Pinpoint the cell where the given text exists, returning its (x, y) midpoint coordinate. 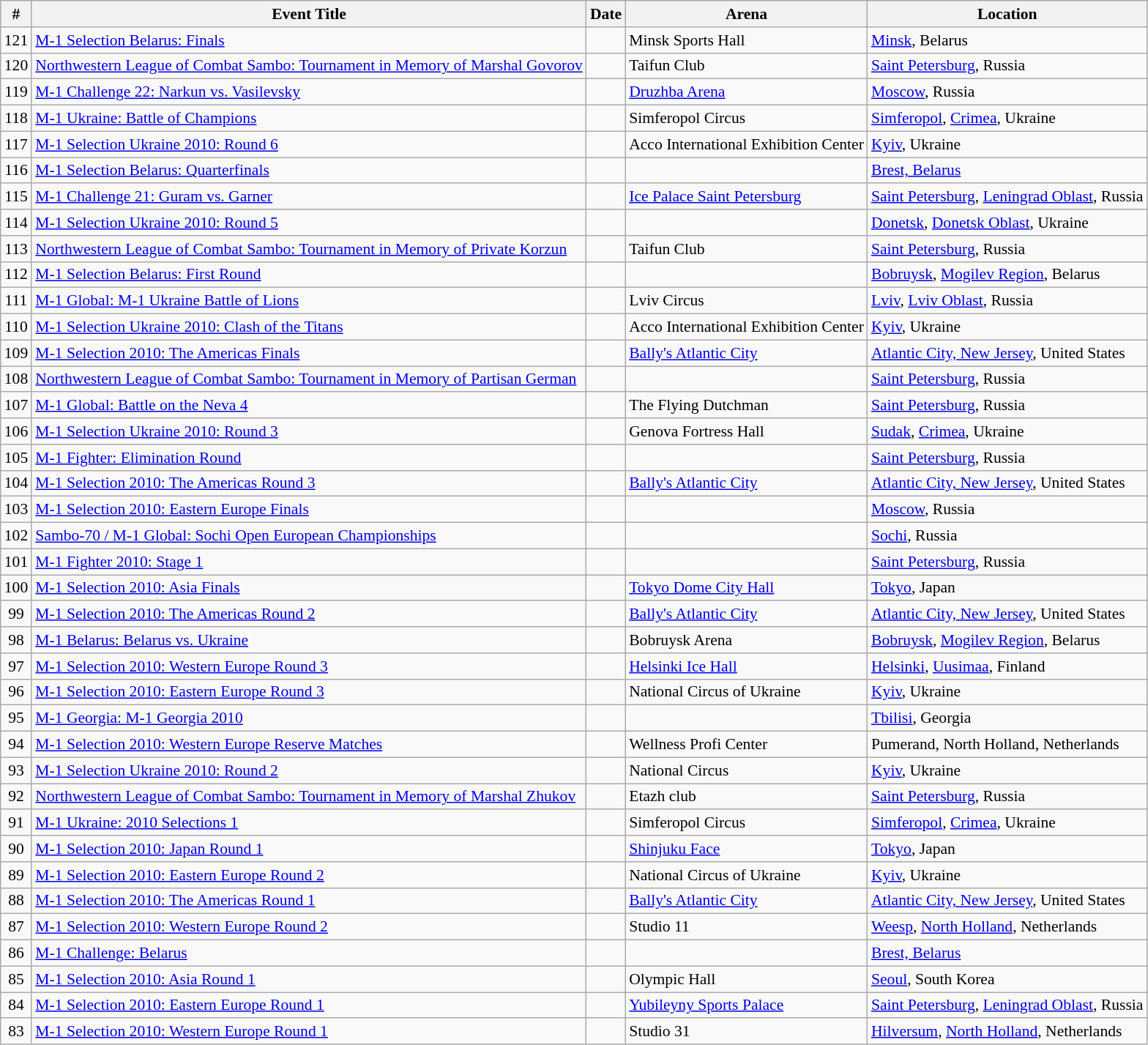
M-1 Selection 2010: The Americas Finals (309, 353)
88 (16, 901)
98 (16, 640)
Northwestern League of Combat Sambo: Tournament in Memory of Marshal Govorov (309, 66)
102 (16, 536)
M-1 Selection 2010: Eastern Europe Round 3 (309, 692)
Helsinki, Uusimaa, Finland (1007, 666)
Sochi, Russia (1007, 536)
105 (16, 458)
M-1 Selection Belarus: Finals (309, 40)
M-1 Selection 2010: Asia Finals (309, 588)
Northwestern League of Combat Sambo: Tournament in Memory of Private Korzun (309, 249)
M-1 Global: Battle on the Neva 4 (309, 406)
Event Title (309, 14)
M-1 Selection 2010: The Americas Round 2 (309, 614)
Sambo-70 / M-1 Global: Sochi Open European Championships (309, 536)
M-1 Fighter 2010: Stage 1 (309, 562)
M-1 Selection 2010: Eastern Europe Finals (309, 510)
Tbilisi, Georgia (1007, 718)
M-1 Challenge 22: Narkun vs. Vasilevsky (309, 92)
106 (16, 431)
Lviv, Lviv Oblast, Russia (1007, 301)
109 (16, 353)
Minsk, Belarus (1007, 40)
117 (16, 144)
Arena (747, 14)
M-1 Selection 2010: The Americas Round 1 (309, 901)
M-1 Selection 2010: Western Europe Round 1 (309, 1032)
Ice Palace Saint Petersburg (747, 197)
Date (606, 14)
Pumerand, North Holland, Netherlands (1007, 745)
104 (16, 483)
Druzhba Arena (747, 92)
M-1 Selection Belarus: Quarterfinals (309, 171)
Tokyo Dome City Hall (747, 588)
87 (16, 927)
114 (16, 223)
86 (16, 953)
93 (16, 770)
84 (16, 1005)
M-1 Ukraine: Battle of Champions (309, 119)
Studio 11 (747, 927)
90 (16, 849)
83 (16, 1032)
M-1 Fighter: Elimination Round (309, 458)
M-1 Ukraine: 2010 Selections 1 (309, 823)
115 (16, 197)
Olympic Hall (747, 979)
M-1 Selection 2010: The Americas Round 3 (309, 483)
111 (16, 301)
Studio 31 (747, 1032)
107 (16, 406)
112 (16, 275)
M-1 Selection 2010: Western Europe Reserve Matches (309, 745)
M-1 Selection 2010: Western Europe Round 2 (309, 927)
M-1 Global: M-1 Ukraine Battle of Lions (309, 301)
120 (16, 66)
103 (16, 510)
M-1 Selection Ukraine 2010: Round 3 (309, 431)
85 (16, 979)
91 (16, 823)
Wellness Profi Center (747, 745)
M-1 Belarus: Belarus vs. Ukraine (309, 640)
M-1 Selection Ukraine 2010: Round 6 (309, 144)
Donetsk, Donetsk Oblast, Ukraine (1007, 223)
89 (16, 875)
Etazh club (747, 797)
95 (16, 718)
M-1 Selection Ukraine 2010: Round 2 (309, 770)
113 (16, 249)
110 (16, 327)
M-1 Selection 2010: Western Europe Round 3 (309, 666)
M-1 Selection 2010: Japan Round 1 (309, 849)
108 (16, 379)
Genova Fortress Hall (747, 431)
118 (16, 119)
116 (16, 171)
97 (16, 666)
94 (16, 745)
M-1 Selection 2010: Eastern Europe Round 2 (309, 875)
M-1 Challenge 21: Guram vs. Garner (309, 197)
Minsk Sports Hall (747, 40)
M-1 Selection Ukraine 2010: Clash of the Titans (309, 327)
121 (16, 40)
# (16, 14)
Helsinki Ice Hall (747, 666)
99 (16, 614)
Seoul, South Korea (1007, 979)
Northwestern League of Combat Sambo: Tournament in Memory of Partisan German (309, 379)
M-1 Selection 2010: Eastern Europe Round 1 (309, 1005)
Northwestern League of Combat Sambo: Tournament in Memory of Marshal Zhukov (309, 797)
119 (16, 92)
100 (16, 588)
96 (16, 692)
Hilversum, North Holland, Netherlands (1007, 1032)
M-1 Selection Belarus: First Round (309, 275)
M-1 Georgia: M-1 Georgia 2010 (309, 718)
101 (16, 562)
The Flying Dutchman (747, 406)
M-1 Selection Ukraine 2010: Round 5 (309, 223)
Location (1007, 14)
Yubileyny Sports Palace (747, 1005)
M-1 Challenge: Belarus (309, 953)
National Circus (747, 770)
Weesp, North Holland, Netherlands (1007, 927)
M-1 Selection 2010: Asia Round 1 (309, 979)
Sudak, Crimea, Ukraine (1007, 431)
Lviv Circus (747, 301)
92 (16, 797)
Bobruysk Arena (747, 640)
Shinjuku Face (747, 849)
